From the cell containing the given text, extract its center point as (x, y) coordinate. 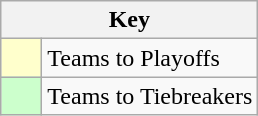
Teams to Tiebreakers (150, 96)
Teams to Playoffs (150, 58)
Key (130, 20)
